Pinpoint the cell where the given text exists, returning its [x, y] midpoint coordinate. 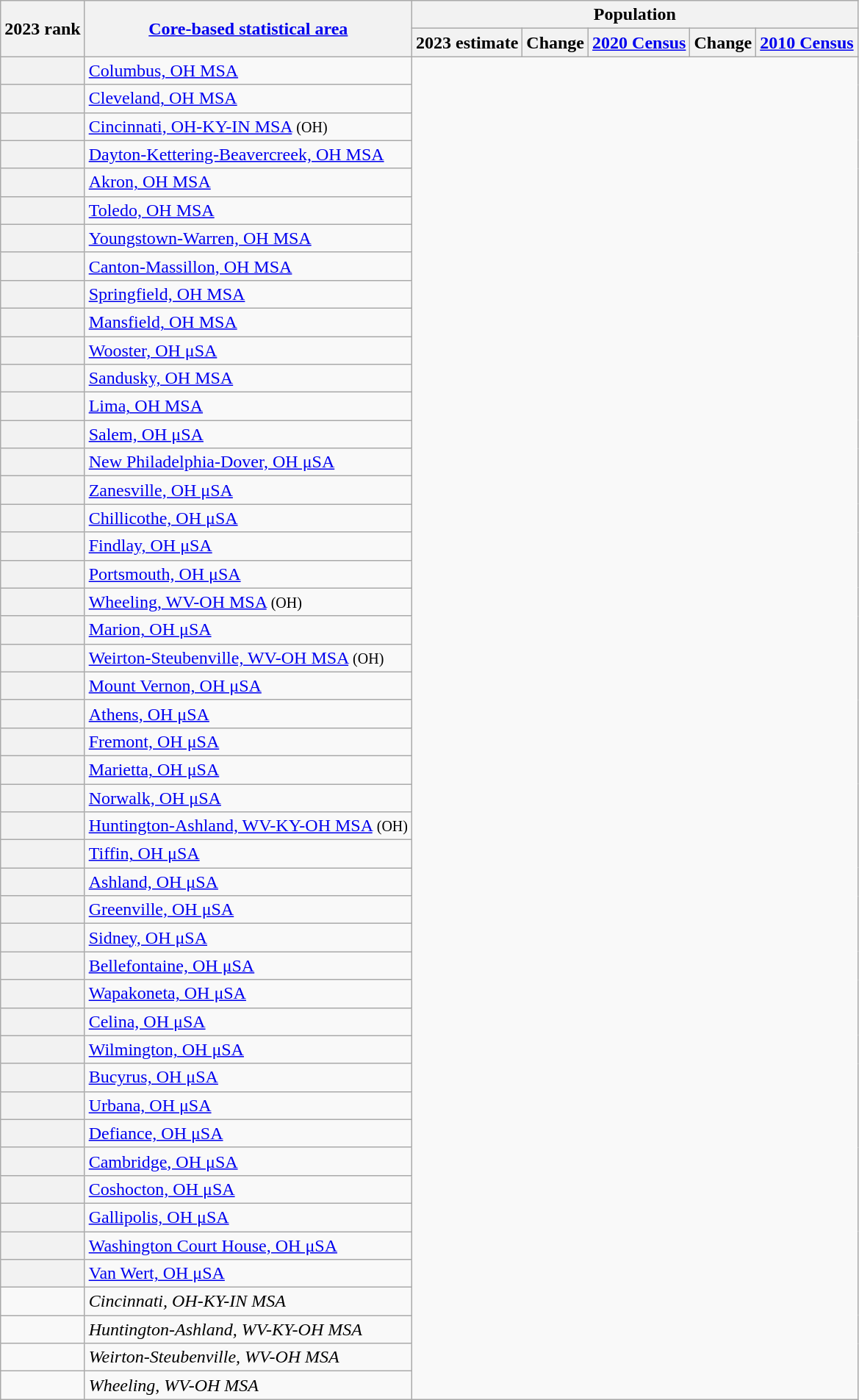
Sandusky, OH MSA [248, 378]
Fremont, OH μSA [248, 742]
2010 Census [807, 43]
Canton-Massillon, OH MSA [248, 266]
Norwalk, OH μSA [248, 797]
Lima, OH MSA [248, 406]
Cincinnati, OH-KY-IN MSA (OH) [248, 126]
Salem, OH μSA [248, 434]
Core-based statistical area [248, 29]
2020 Census [639, 43]
New Philadelphia-Dover, OH μSA [248, 462]
Wilmington, OH μSA [248, 1049]
Zanesville, OH μSA [248, 490]
Weirton-Steubenville, WV-OH MSA [248, 1357]
Cincinnati, OH-KY-IN MSA [248, 1302]
Dayton-Kettering-Beavercreek, OH MSA [248, 154]
Cleveland, OH MSA [248, 98]
Mansfield, OH MSA [248, 322]
Ashland, OH μSA [248, 882]
Springfield, OH MSA [248, 294]
Sidney, OH μSA [248, 938]
Urbana, OH μSA [248, 1105]
Portsmouth, OH μSA [248, 574]
Bellefontaine, OH μSA [248, 966]
Greenville, OH μSA [248, 910]
Huntington-Ashland, WV-KY-OH MSA (OH) [248, 826]
Celina, OH μSA [248, 1022]
Van Wert, OH μSA [248, 1274]
Washington Court House, OH μSA [248, 1246]
Mount Vernon, OH μSA [248, 686]
Wapakoneta, OH μSA [248, 994]
2023 rank [43, 29]
Population [635, 15]
Youngstown-Warren, OH MSA [248, 238]
Bucyrus, OH μSA [248, 1077]
Gallipolis, OH μSA [248, 1217]
Athens, OH μSA [248, 714]
Columbus, OH MSA [248, 71]
Wooster, OH μSA [248, 351]
Coshocton, OH μSA [248, 1189]
Akron, OH MSA [248, 182]
Findlay, OH μSA [248, 546]
Toledo, OH MSA [248, 210]
Chillicothe, OH μSA [248, 518]
Wheeling, WV-OH MSA [248, 1385]
Tiffin, OH μSA [248, 854]
Cambridge, OH μSA [248, 1161]
Wheeling, WV-OH MSA (OH) [248, 602]
Weirton-Steubenville, WV-OH MSA (OH) [248, 658]
Defiance, OH μSA [248, 1133]
Marietta, OH μSA [248, 769]
2023 estimate [467, 43]
Huntington-Ashland, WV-KY-OH MSA [248, 1329]
Marion, OH μSA [248, 630]
